Return (X, Y) of the center of cell containing provided text 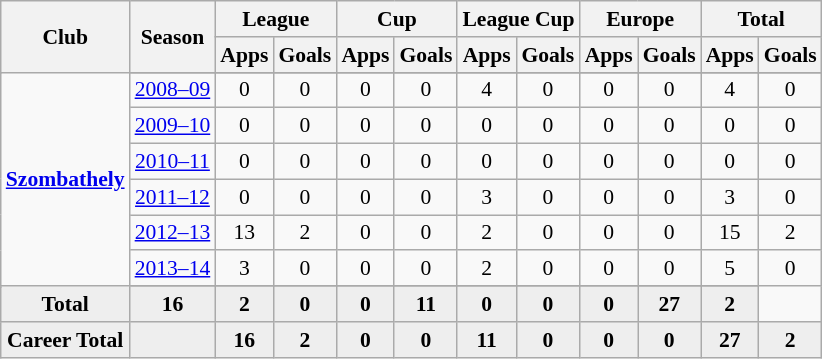
2012–13 (173, 233)
Szombathely (66, 179)
5 (730, 269)
13 (244, 233)
Cup (396, 19)
Season (173, 36)
2008–09 (173, 90)
Europe (640, 19)
2011–12 (173, 197)
2013–14 (173, 269)
League (276, 19)
Career Total (66, 340)
League Cup (518, 19)
2009–10 (173, 126)
15 (730, 233)
Club (66, 36)
2010–11 (173, 162)
